Find where the given text appears and provide that cell's center as [x, y] coordinate. 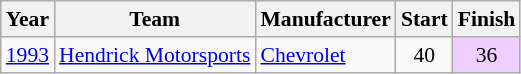
Start [424, 19]
Chevrolet [325, 55]
40 [424, 55]
Team [154, 19]
Hendrick Motorsports [154, 55]
Year [28, 19]
1993 [28, 55]
36 [487, 55]
Manufacturer [325, 19]
Finish [487, 19]
